Scan for the cell matching the given text and deliver its (X, Y) coordinate at center. 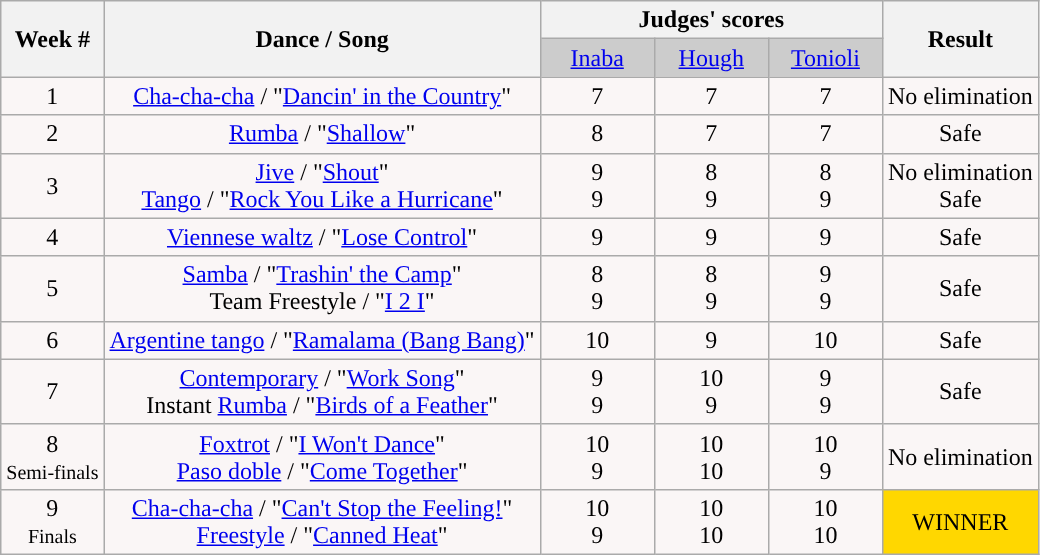
Foxtrot / "I Won't Dance"Paso doble / "Come Together" (322, 456)
5 (52, 288)
Cha-cha-cha / "Dancin' in the Country" (322, 96)
Jive / "Shout"Tango / "Rock You Like a Hurricane" (322, 186)
8Semi-finals (52, 456)
1 (52, 96)
9Finals (52, 522)
Tonioli (825, 58)
Dance / Song (322, 39)
8 (597, 134)
Inaba (597, 58)
2 (52, 134)
Judges' scores (711, 20)
Week # (52, 39)
Samba / "Trashin' the Camp"Team Freestyle / "I 2 I" (322, 288)
Hough (711, 58)
6 (52, 340)
3 (52, 186)
WINNER (960, 522)
Contemporary / "Work Song"Instant Rumba / "Birds of a Feather" (322, 392)
Result (960, 39)
Viennese waltz / "Lose Control" (322, 237)
4 (52, 237)
Cha-cha-cha / "Can't Stop the Feeling!"Freestyle / "Canned Heat" (322, 522)
Rumba / "Shallow" (322, 134)
No eliminationSafe (960, 186)
Argentine tango / "Ramalama (Bang Bang)" (322, 340)
